Scan for the cell matching the given text and deliver its [X, Y] coordinate at center. 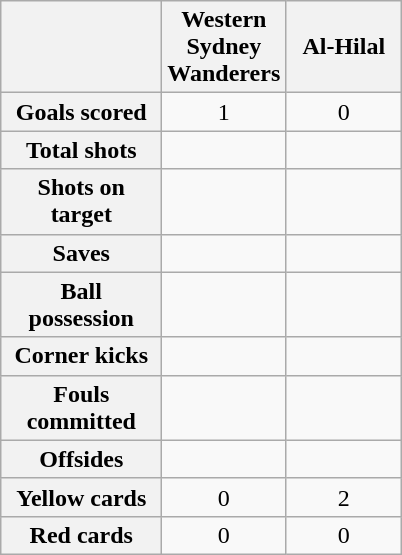
Western Sydney Wanderers [224, 47]
Al-Hilal [344, 47]
Goals scored [82, 112]
Yellow cards [82, 497]
Ball possession [82, 304]
Red cards [82, 535]
1 [224, 112]
2 [344, 497]
Fouls committed [82, 408]
Offsides [82, 459]
Shots on target [82, 202]
Total shots [82, 150]
Saves [82, 253]
Corner kicks [82, 356]
